Find where the given text appears and provide that cell's center as (X, Y) coordinate. 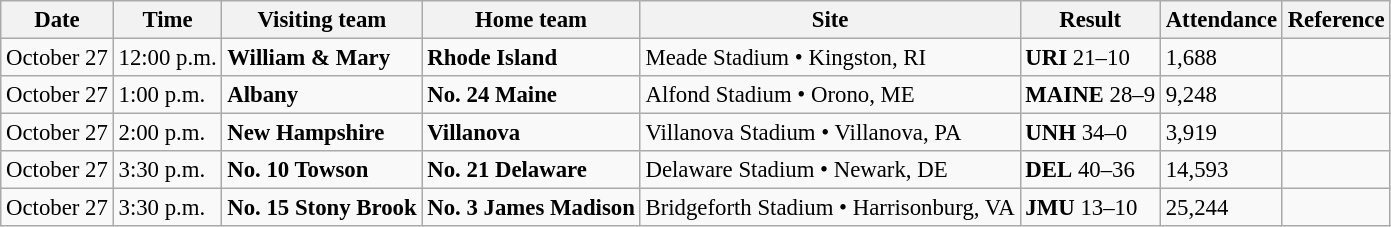
DEL 40–36 (1090, 170)
25,244 (1221, 208)
Meade Stadium • Kingston, RI (830, 58)
MAINE 28–9 (1090, 95)
New Hampshire (322, 133)
12:00 p.m. (168, 58)
Time (168, 20)
Delaware Stadium • Newark, DE (830, 170)
Alfond Stadium • Orono, ME (830, 95)
URI 21–10 (1090, 58)
3,919 (1221, 133)
No. 10 Towson (322, 170)
9,248 (1221, 95)
No. 15 Stony Brook (322, 208)
Attendance (1221, 20)
Rhode Island (531, 58)
William & Mary (322, 58)
Home team (531, 20)
14,593 (1221, 170)
No. 21 Delaware (531, 170)
2:00 p.m. (168, 133)
Visiting team (322, 20)
Site (830, 20)
Reference (1336, 20)
Result (1090, 20)
Villanova (531, 133)
Albany (322, 95)
Villanova Stadium • Villanova, PA (830, 133)
No. 24 Maine (531, 95)
1:00 p.m. (168, 95)
UNH 34–0 (1090, 133)
No. 3 James Madison (531, 208)
1,688 (1221, 58)
JMU 13–10 (1090, 208)
Bridgeforth Stadium • Harrisonburg, VA (830, 208)
Date (57, 20)
